Find where the given text appears and provide that cell's center as (x, y) coordinate. 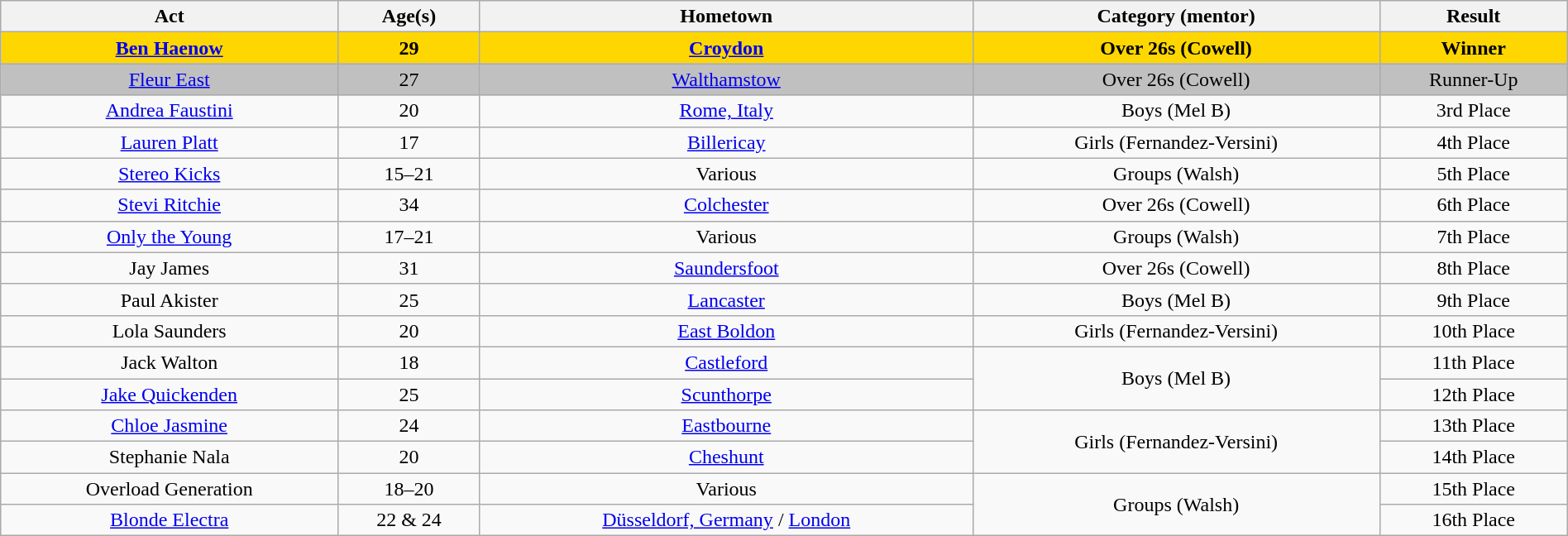
16th Place (1474, 520)
Stereo Kicks (170, 174)
5th Place (1474, 174)
Düsseldorf, Germany / London (726, 520)
Ben Haenow (170, 48)
12th Place (1474, 395)
27 (409, 79)
Cheshunt (726, 457)
Paul Akister (170, 299)
9th Place (1474, 299)
8th Place (1474, 268)
Runner-Up (1474, 79)
17 (409, 142)
7th Place (1474, 237)
Eastbourne (726, 426)
Walthamstow (726, 79)
Act (170, 17)
Only the Young (170, 237)
Castleford (726, 362)
31 (409, 268)
14th Place (1474, 457)
11th Place (1474, 362)
East Boldon (726, 331)
18–20 (409, 489)
4th Place (1474, 142)
Hometown (726, 17)
Lola Saunders (170, 331)
22 & 24 (409, 520)
Winner (1474, 48)
6th Place (1474, 205)
Lauren Platt (170, 142)
17–21 (409, 237)
Lancaster (726, 299)
Jack Walton (170, 362)
Rome, Italy (726, 111)
Chloe Jasmine (170, 426)
Overload Generation (170, 489)
34 (409, 205)
13th Place (1474, 426)
10th Place (1474, 331)
Stevi Ritchie (170, 205)
Blonde Electra (170, 520)
Fleur East (170, 79)
Jake Quickenden (170, 395)
Age(s) (409, 17)
Saundersfoot (726, 268)
Croydon (726, 48)
18 (409, 362)
29 (409, 48)
Colchester (726, 205)
Jay James (170, 268)
Scunthorpe (726, 395)
3rd Place (1474, 111)
Category (mentor) (1176, 17)
Billericay (726, 142)
24 (409, 426)
15th Place (1474, 489)
Andrea Faustini (170, 111)
Result (1474, 17)
15–21 (409, 174)
Stephanie Nala (170, 457)
